Detect which cell encompasses the target text, then output its [X, Y] center coordinate. 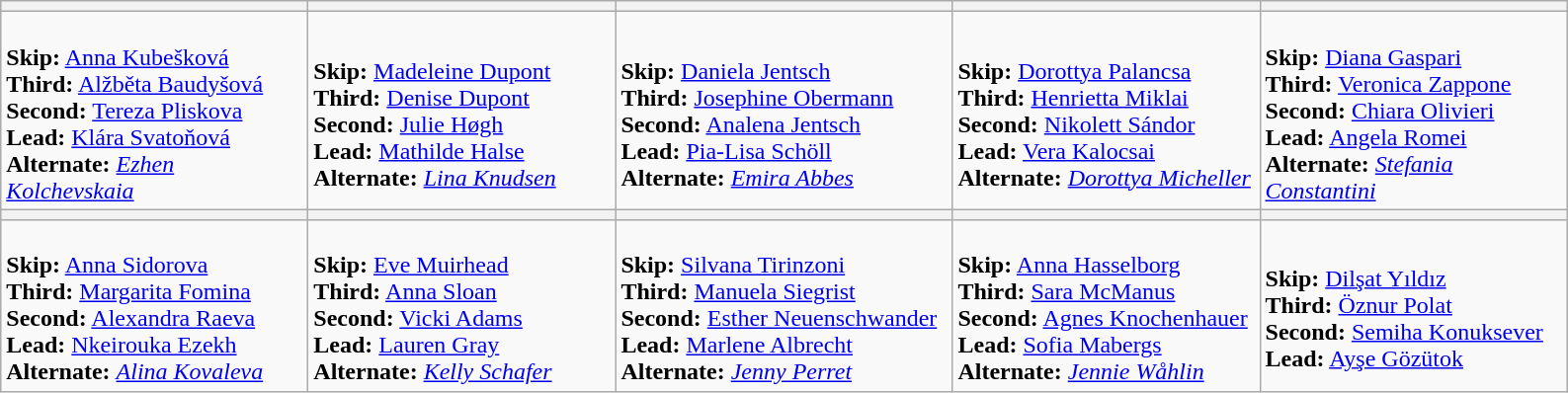
Skip: Madeleine Dupont Third: Denise Dupont Second: Julie Høgh Lead: Mathilde Halse Alternate: Lina Knudsen [462, 111]
Skip: Silvana Tirinzoni Third: Manuela Siegrist Second: Esther Neuenschwander Lead: Marlene Albrecht Alternate: Jenny Perret [784, 306]
Skip: Anna Kubešková Third: Alžběta Baudyšová Second: Tereza Pliskova Lead: Klára Svatoňová Alternate: Ezhen Kolchevskaia [154, 111]
Skip: Diana Gaspari Third: Veronica Zappone Second: Chiara Olivieri Lead: Angela Romei Alternate: Stefania Constantini [1413, 111]
Skip: Eve Muirhead Third: Anna Sloan Second: Vicki Adams Lead: Lauren Gray Alternate: Kelly Schafer [462, 306]
Skip: Anna Sidorova Third: Margarita Fomina Second: Alexandra Raeva Lead: Nkeirouka Ezekh Alternate: Alina Kovaleva [154, 306]
Skip: Daniela Jentsch Third: Josephine Obermann Second: Analena Jentsch Lead: Pia-Lisa Schöll Alternate: Emira Abbes [784, 111]
Skip: Anna Hasselborg Third: Sara McManus Second: Agnes Knochenhauer Lead: Sofia Mabergs Alternate: Jennie Wåhlin [1107, 306]
Skip: Dilşat Yıldız Third: Öznur Polat Second: Semiha Konuksever Lead: Ayşe Gözütok [1413, 306]
Skip: Dorottya Palancsa Third: Henrietta Miklai Second: Nikolett Sándor Lead: Vera Kalocsai Alternate: Dorottya Micheller [1107, 111]
